Identify which cell holds the provided text, then report its [X, Y] central coordinate. 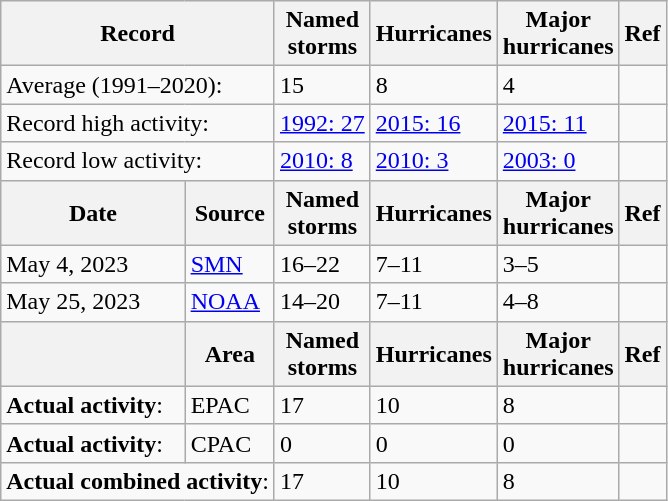
3–5 [558, 264]
May 25, 2023 [93, 302]
Date [93, 212]
Actual combined activity: [138, 481]
SMN [230, 264]
NOAA [230, 302]
16–22 [322, 264]
Record high activity: [138, 123]
14–20 [322, 302]
CPAC [230, 443]
1992: 27 [322, 123]
EPAC [230, 405]
2003: 0 [558, 161]
Record low activity: [138, 161]
May 4, 2023 [93, 264]
15 [322, 85]
2010: 8 [322, 161]
4–8 [558, 302]
2015: 11 [558, 123]
4 [558, 85]
2010: 3 [434, 161]
Average (1991–2020): [138, 85]
Record [138, 34]
2015: 16 [434, 123]
Area [230, 354]
Source [230, 212]
